Output the (x, y) coordinate of the center of the cell containing the given text.  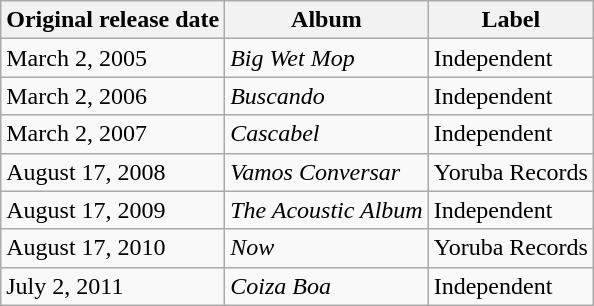
Vamos Conversar (327, 172)
July 2, 2011 (113, 286)
August 17, 2008 (113, 172)
March 2, 2007 (113, 134)
Label (510, 20)
March 2, 2005 (113, 58)
Now (327, 248)
Original release date (113, 20)
August 17, 2010 (113, 248)
August 17, 2009 (113, 210)
Coiza Boa (327, 286)
Album (327, 20)
Big Wet Mop (327, 58)
The Acoustic Album (327, 210)
Buscando (327, 96)
March 2, 2006 (113, 96)
Cascabel (327, 134)
